From the cell containing the given text, extract its center point as (X, Y) coordinate. 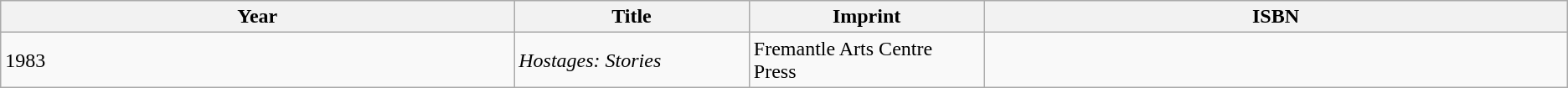
1983 (258, 60)
Hostages: Stories (632, 60)
Fremantle Arts Centre Press (866, 60)
Title (632, 17)
Year (258, 17)
ISBN (1276, 17)
Imprint (866, 17)
